Extract the [x, y] coordinate from the center of the cell holding the provided text.  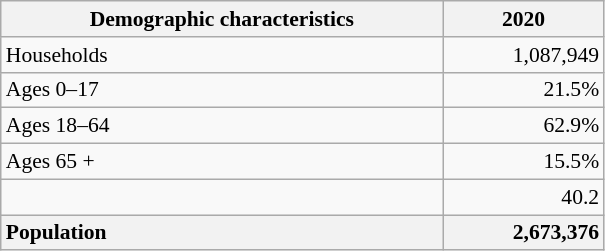
Population [222, 233]
21.5% [524, 90]
Households [222, 55]
62.9% [524, 126]
15.5% [524, 162]
2020 [524, 19]
Demographic characteristics [222, 19]
Ages 18–64 [222, 126]
Ages 65 + [222, 162]
1,087,949 [524, 55]
Ages 0–17 [222, 90]
40.2 [524, 197]
2,673,376 [524, 233]
